Return [X, Y] of the center of cell containing provided text 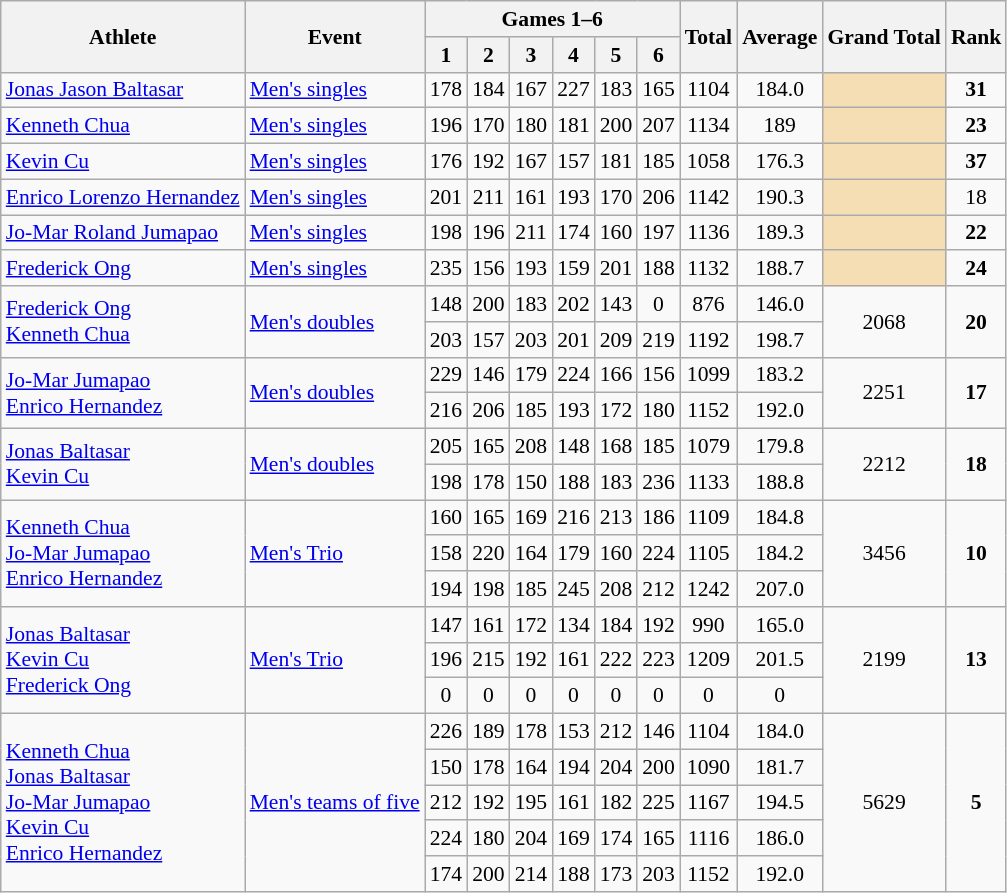
194.5 [780, 803]
1090 [708, 767]
159 [574, 269]
3 [532, 55]
184.8 [780, 518]
229 [446, 375]
195 [532, 803]
236 [658, 482]
165.0 [780, 625]
31 [976, 90]
1058 [708, 162]
146.0 [780, 304]
5629 [884, 803]
2251 [884, 392]
1134 [708, 126]
181.7 [780, 767]
222 [616, 660]
2199 [884, 660]
205 [446, 447]
168 [616, 447]
24 [976, 269]
1209 [708, 660]
176 [446, 162]
143 [616, 304]
188.7 [780, 269]
10 [976, 554]
197 [658, 233]
6 [658, 55]
201.5 [780, 660]
17 [976, 392]
213 [616, 518]
1242 [708, 589]
23 [976, 126]
990 [708, 625]
215 [488, 660]
235 [446, 269]
189.3 [780, 233]
188.8 [780, 482]
134 [574, 625]
Jonas Jason Baltasar [123, 90]
Average [780, 36]
225 [658, 803]
207 [658, 126]
2068 [884, 322]
186 [658, 518]
227 [574, 90]
Rank [976, 36]
176.3 [780, 162]
37 [976, 162]
4 [574, 55]
1142 [708, 197]
179.8 [780, 447]
182 [616, 803]
226 [446, 732]
245 [574, 589]
1105 [708, 554]
209 [616, 340]
3456 [884, 554]
220 [488, 554]
Kenneth Chua [123, 126]
Frederick Ong [123, 269]
Jo-Mar Roland Jumapao [123, 233]
198.7 [780, 340]
Total [708, 36]
223 [658, 660]
184.2 [780, 554]
1136 [708, 233]
147 [446, 625]
Athlete [123, 36]
153 [574, 732]
2 [488, 55]
1192 [708, 340]
202 [574, 304]
183.2 [780, 375]
Jonas BaltasarKevin Cu [123, 464]
173 [616, 874]
Event [335, 36]
158 [446, 554]
1167 [708, 803]
1079 [708, 447]
1133 [708, 482]
207.0 [780, 589]
22 [976, 233]
Games 1–6 [552, 19]
1132 [708, 269]
219 [658, 340]
Enrico Lorenzo Hernandez [123, 197]
Kevin Cu [123, 162]
1099 [708, 375]
Kenneth ChuaJonas BaltasarJo-Mar JumapaoKevin CuEnrico Hernandez [123, 803]
13 [976, 660]
2212 [884, 464]
Kenneth ChuaJo-Mar JumapaoEnrico Hernandez [123, 554]
1109 [708, 518]
190.3 [780, 197]
20 [976, 322]
Grand Total [884, 36]
Jonas BaltasarKevin CuFrederick Ong [123, 660]
876 [708, 304]
166 [616, 375]
186.0 [780, 839]
Jo-Mar JumapaoEnrico Hernandez [123, 392]
1 [446, 55]
Frederick OngKenneth Chua [123, 322]
Men's teams of five [335, 803]
214 [532, 874]
1116 [708, 839]
